Scan for the cell matching the given text and deliver its (x, y) coordinate at center. 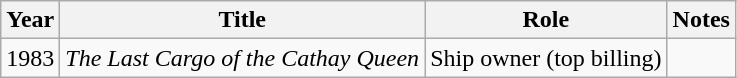
Role (546, 20)
The Last Cargo of the Cathay Queen (242, 58)
Title (242, 20)
1983 (30, 58)
Ship owner (top billing) (546, 58)
Notes (701, 20)
Year (30, 20)
